Provide the [x, y] coordinate of the cell's center where the given text is located.  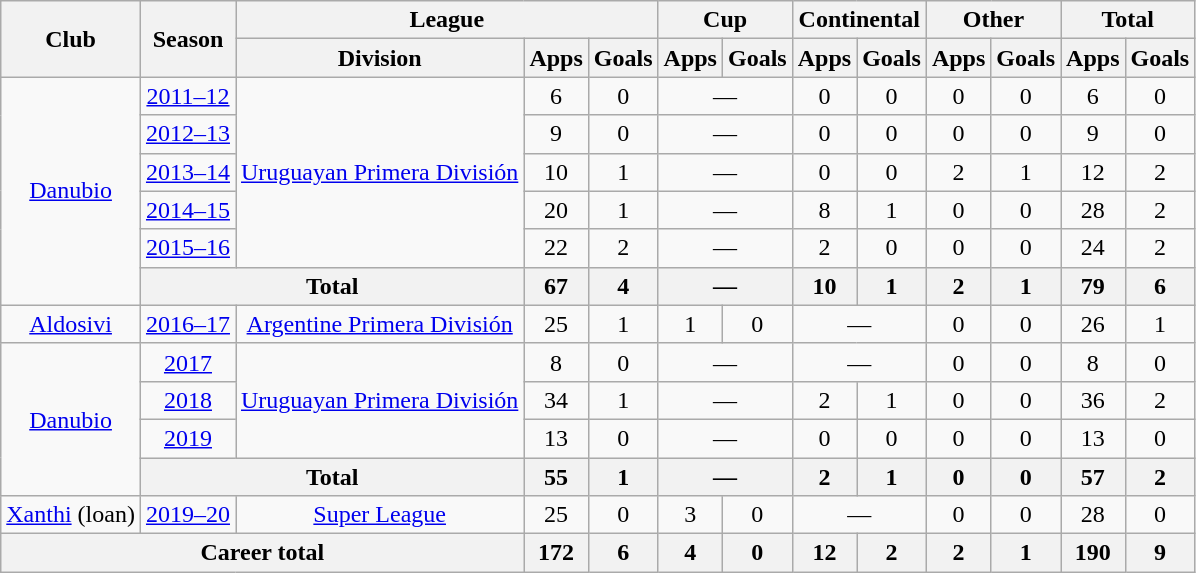
79 [1093, 286]
36 [1093, 400]
League [448, 20]
20 [556, 210]
2012–13 [188, 134]
Super League [380, 515]
34 [556, 400]
2013–14 [188, 172]
Continental [859, 20]
2016–17 [188, 324]
26 [1093, 324]
2011–12 [188, 96]
3 [690, 515]
Season [188, 39]
Xanthi (loan) [71, 515]
Argentine Primera División [380, 324]
172 [556, 553]
190 [1093, 553]
2019 [188, 438]
55 [556, 477]
Aldosivi [71, 324]
Division [380, 58]
57 [1093, 477]
Cup [725, 20]
2014–15 [188, 210]
2019–20 [188, 515]
2017 [188, 362]
67 [556, 286]
Career total [262, 553]
2018 [188, 400]
Club [71, 39]
22 [556, 248]
2015–16 [188, 248]
24 [1093, 248]
Other [993, 20]
